From the cell containing the given text, extract its center point as [x, y] coordinate. 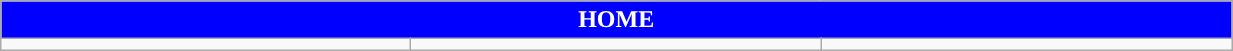
HOME [616, 20]
